From the cell containing the given text, extract its center point as (X, Y) coordinate. 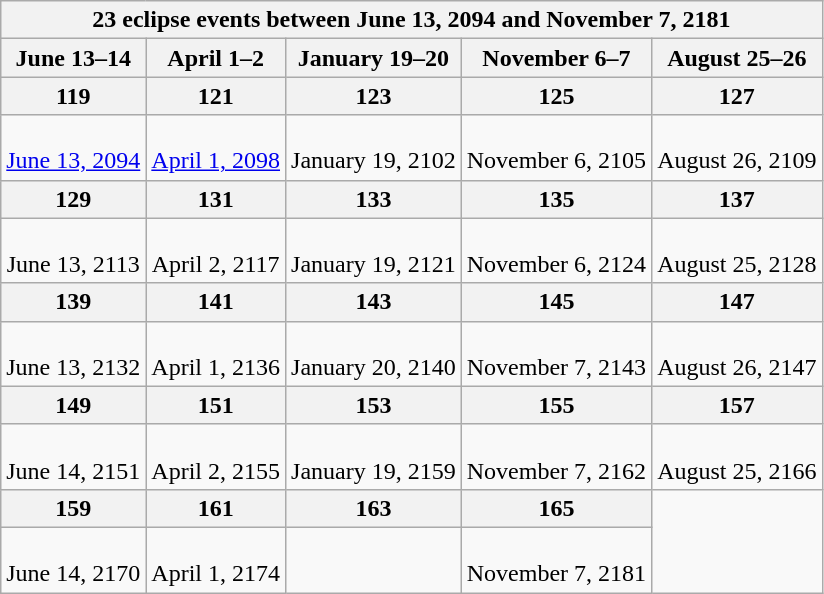
November 6, 2124 (556, 250)
April 2, 2155 (216, 456)
January 19, 2159 (374, 456)
151 (216, 405)
163 (374, 508)
125 (556, 96)
June 14, 2151 (74, 456)
April 1, 2098 (216, 148)
November 6–7 (556, 58)
131 (216, 199)
143 (374, 302)
November 6, 2105 (556, 148)
November 7, 2143 (556, 354)
129 (74, 199)
123 (374, 96)
January 19–20 (374, 58)
April 1, 2136 (216, 354)
June 14, 2170 (74, 560)
149 (74, 405)
June 13–14 (74, 58)
147 (737, 302)
November 7, 2162 (556, 456)
133 (374, 199)
June 13, 2094 (74, 148)
135 (556, 199)
August 25–26 (737, 58)
159 (74, 508)
August 26, 2147 (737, 354)
127 (737, 96)
137 (737, 199)
153 (374, 405)
119 (74, 96)
April 1–2 (216, 58)
August 25, 2128 (737, 250)
155 (556, 405)
August 26, 2109 (737, 148)
November 7, 2181 (556, 560)
June 13, 2113 (74, 250)
165 (556, 508)
139 (74, 302)
June 13, 2132 (74, 354)
April 1, 2174 (216, 560)
August 25, 2166 (737, 456)
January 19, 2102 (374, 148)
April 2, 2117 (216, 250)
23 eclipse events between June 13, 2094 and November 7, 2181 (412, 20)
157 (737, 405)
141 (216, 302)
161 (216, 508)
145 (556, 302)
January 20, 2140 (374, 354)
January 19, 2121 (374, 250)
121 (216, 96)
